Determine the (x, y) coordinate at the center of the cell enclosing the given text.  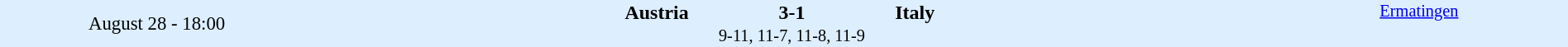
3-1 (791, 12)
Ermatingen (1419, 23)
August 28 - 18:00 (157, 23)
Austria (501, 12)
9-11, 11-7, 11-8, 11-9 (792, 36)
Italy (1082, 12)
